Return the [X, Y] coordinate for the center point of the cell that contains the specified text.  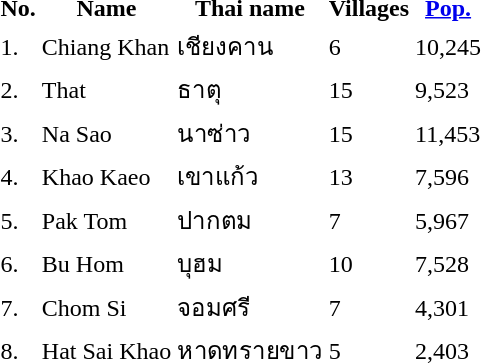
เขาแก้ว [250, 176]
Chiang Khan [106, 46]
Chom Si [106, 307]
ปากตม [250, 220]
ธาตุ [250, 90]
13 [368, 176]
บุฮม [250, 264]
Na Sao [106, 133]
Bu Hom [106, 264]
Khao Kaeo [106, 176]
เชียงคาน [250, 46]
นาซ่าว [250, 133]
That [106, 90]
จอมศรี [250, 307]
6 [368, 46]
Pak Tom [106, 220]
10 [368, 264]
